Find where the given text appears and provide that cell's center as [X, Y] coordinate. 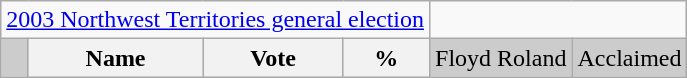
Name [116, 58]
% [386, 58]
Floyd Roland [501, 58]
2003 Northwest Territories general election [216, 20]
Vote [273, 58]
Acclaimed [630, 58]
